For the text-containing cell, return its midpoint in [x, y] coordinate format. 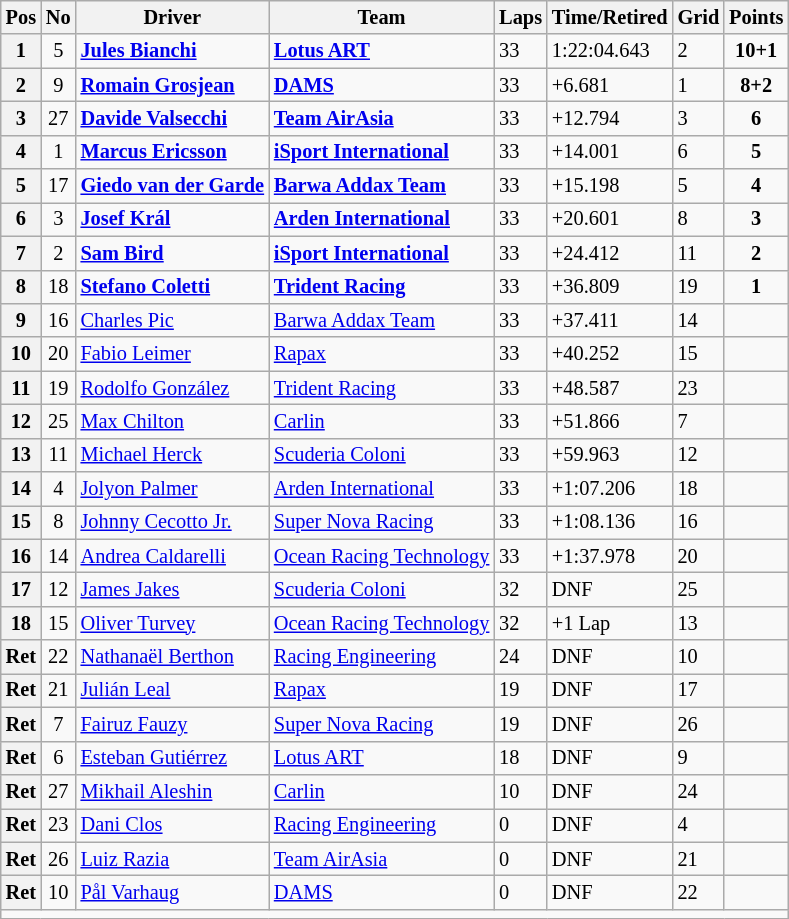
8+2 [756, 85]
+20.601 [610, 219]
Points [756, 17]
+1:37.978 [610, 556]
Johnny Cecotto Jr. [172, 522]
Josef Král [172, 219]
+59.963 [610, 455]
Luiz Razia [172, 859]
+15.198 [610, 186]
+14.001 [610, 152]
+37.411 [610, 320]
Andrea Caldarelli [172, 556]
+1:07.206 [610, 489]
Romain Grosjean [172, 85]
Max Chilton [172, 421]
Michael Herck [172, 455]
Stefano Coletti [172, 287]
Jolyon Palmer [172, 489]
+40.252 [610, 354]
+51.866 [610, 421]
+12.794 [610, 118]
Mikhail Aleshin [172, 791]
Esteban Gutiérrez [172, 758]
Time/Retired [610, 17]
James Jakes [172, 589]
Pål Varhaug [172, 892]
+24.412 [610, 253]
Nathanaël Berthon [172, 657]
+1:08.136 [610, 522]
+6.681 [610, 85]
Rodolfo González [172, 388]
+1 Lap [610, 623]
Fairuz Fauzy [172, 724]
1:22:04.643 [610, 51]
Grid [699, 17]
Driver [172, 17]
Sam Bird [172, 253]
No [58, 17]
Marcus Ericsson [172, 152]
Charles Pic [172, 320]
Team [382, 17]
Pos [21, 17]
Laps [520, 17]
Jules Bianchi [172, 51]
+48.587 [610, 388]
Oliver Turvey [172, 623]
10+1 [756, 51]
Giedo van der Garde [172, 186]
Dani Clos [172, 825]
+36.809 [610, 287]
Davide Valsecchi [172, 118]
Fabio Leimer [172, 354]
Julián Leal [172, 690]
